Return (X, Y) of the center of cell containing provided text 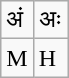
अं (17, 20)
M (17, 58)
अः (50, 20)
H (50, 58)
